Detect which cell encompasses the target text, then output its [X, Y] center coordinate. 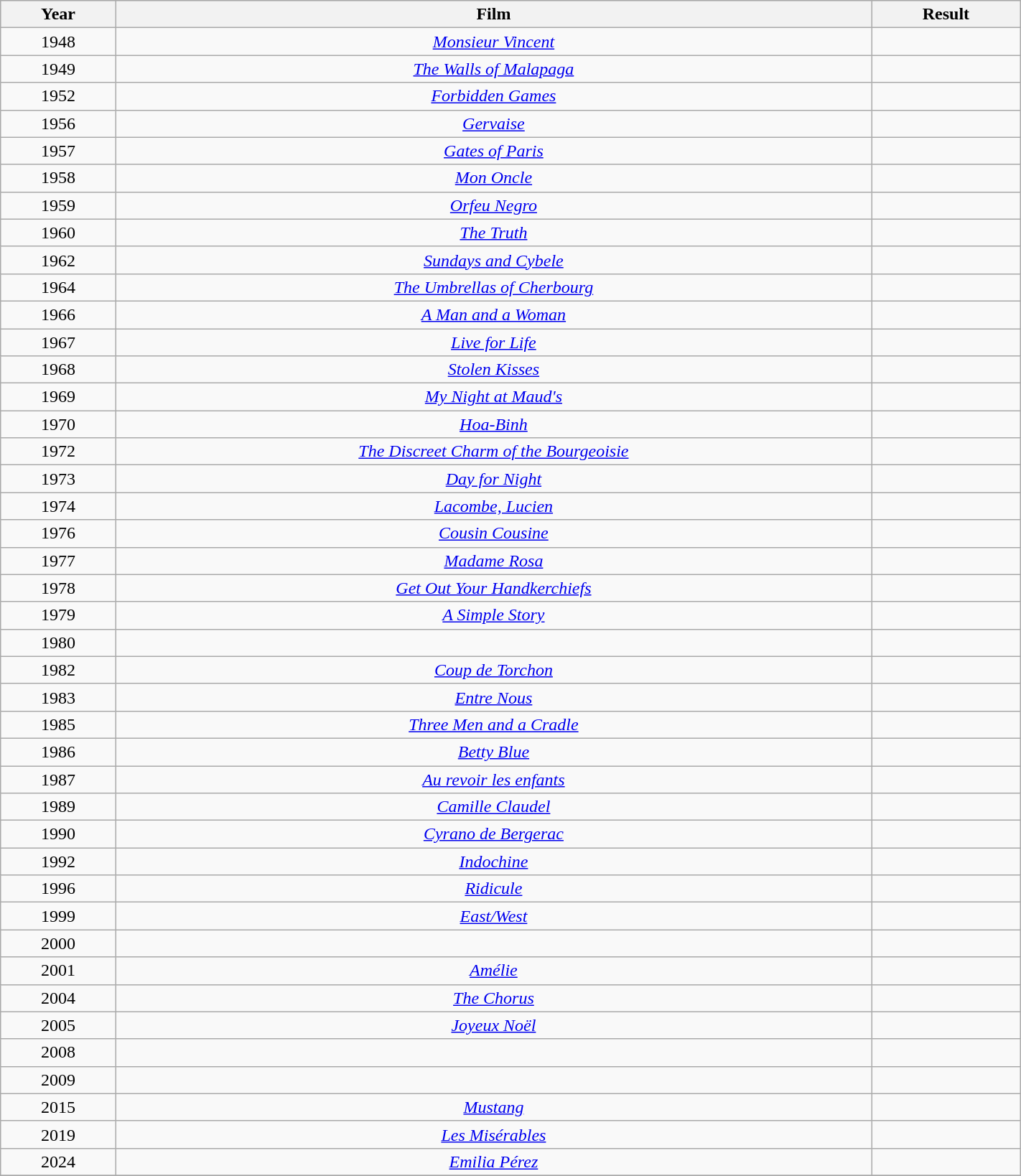
1966 [58, 314]
Emilia Pérez [493, 1162]
Les Misérables [493, 1134]
Year [58, 14]
The Discreet Charm of the Bourgeoisie [493, 452]
1992 [58, 862]
Ridicule [493, 889]
Madame Rosa [493, 561]
Cousin Cousine [493, 533]
The Chorus [493, 998]
1972 [58, 452]
1987 [58, 779]
Au revoir les enfants [493, 779]
Camille Claudel [493, 807]
A Man and a Woman [493, 314]
Coup de Torchon [493, 670]
Orfeu Negro [493, 205]
1964 [58, 287]
1970 [58, 424]
1985 [58, 724]
1952 [58, 96]
My Night at Maud's [493, 397]
1960 [58, 233]
1948 [58, 42]
2008 [58, 1053]
Live for Life [493, 342]
Forbidden Games [493, 96]
1978 [58, 588]
Monsieur Vincent [493, 42]
1982 [58, 670]
1958 [58, 178]
1969 [58, 397]
1956 [58, 123]
1996 [58, 889]
Cyrano de Bergerac [493, 834]
East/West [493, 916]
1989 [58, 807]
Gervaise [493, 123]
1976 [58, 533]
Entre Nous [493, 697]
1986 [58, 752]
2004 [58, 998]
Lacombe, Lucien [493, 506]
1980 [58, 643]
1977 [58, 561]
Result [946, 14]
1979 [58, 615]
Indochine [493, 862]
The Truth [493, 233]
1973 [58, 479]
1968 [58, 370]
2001 [58, 971]
Stolen Kisses [493, 370]
Gates of Paris [493, 151]
Hoa-Binh [493, 424]
Joyeux Noël [493, 1025]
2005 [58, 1025]
2000 [58, 943]
1957 [58, 151]
2009 [58, 1080]
1974 [58, 506]
1959 [58, 205]
Amélie [493, 971]
Mustang [493, 1107]
Sundays and Cybele [493, 260]
The Umbrellas of Cherbourg [493, 287]
2019 [58, 1134]
Three Men and a Cradle [493, 724]
1983 [58, 697]
1999 [58, 916]
1967 [58, 342]
Mon Oncle [493, 178]
Film [493, 14]
2024 [58, 1162]
2015 [58, 1107]
The Walls of Malapaga [493, 69]
Betty Blue [493, 752]
A Simple Story [493, 615]
Get Out Your Handkerchiefs [493, 588]
1962 [58, 260]
1990 [58, 834]
Day for Night [493, 479]
1949 [58, 69]
